Detect which cell encompasses the target text, then output its [X, Y] center coordinate. 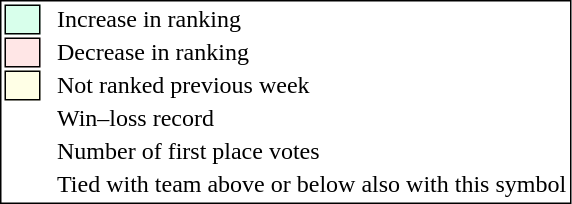
Number of first place votes [312, 151]
Decrease in ranking [312, 53]
Win–loss record [312, 119]
Increase in ranking [312, 19]
Tied with team above or below also with this symbol [312, 185]
Not ranked previous week [312, 85]
